Extract the [X, Y] coordinate from the center of the cell holding the provided text.  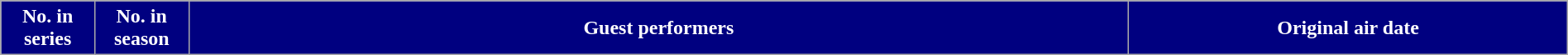
No. inseason [141, 28]
Original air date [1348, 28]
No. inseries [48, 28]
Guest performers [658, 28]
